Scan for the cell matching the given text and deliver its (x, y) coordinate at center. 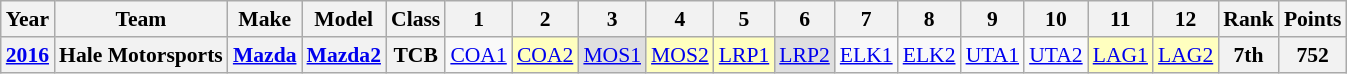
1 (478, 19)
6 (804, 19)
10 (1056, 19)
Mazda (265, 55)
4 (680, 19)
Year (28, 19)
COA1 (478, 55)
12 (1186, 19)
Make (265, 19)
3 (612, 19)
2 (546, 19)
752 (1313, 55)
COA2 (546, 55)
LRP1 (744, 55)
ELK2 (930, 55)
UTA2 (1056, 55)
Class (416, 19)
8 (930, 19)
LAG2 (1186, 55)
Model (344, 19)
UTA1 (993, 55)
Hale Motorsports (141, 55)
7 (866, 19)
Rank (1248, 19)
9 (993, 19)
2016 (28, 55)
ELK1 (866, 55)
LAG1 (1120, 55)
Team (141, 19)
LRP2 (804, 55)
TCB (416, 55)
MOS2 (680, 55)
5 (744, 19)
Mazda2 (344, 55)
11 (1120, 19)
MOS1 (612, 55)
Points (1313, 19)
7th (1248, 55)
